Identify which cell holds the provided text, then report its (X, Y) central coordinate. 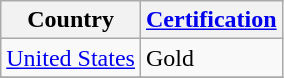
Gold (211, 58)
United States (71, 58)
Country (71, 20)
Certification (211, 20)
